Find where the given text appears and provide that cell's center as [X, Y] coordinate. 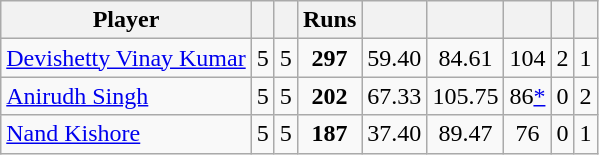
76 [528, 134]
Nand Kishore [126, 134]
202 [329, 96]
89.47 [466, 134]
37.40 [394, 134]
Devishetty Vinay Kumar [126, 58]
Anirudh Singh [126, 96]
104 [528, 58]
67.33 [394, 96]
84.61 [466, 58]
59.40 [394, 58]
Player [126, 20]
187 [329, 134]
105.75 [466, 96]
297 [329, 58]
Runs [329, 20]
86* [528, 96]
